Find where the given text appears and provide that cell's center as (X, Y) coordinate. 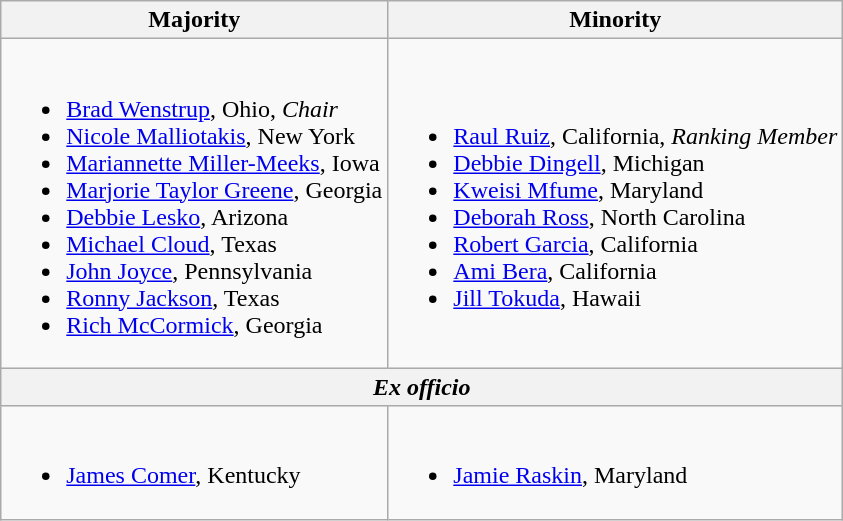
Ex officio (422, 387)
Minority (616, 20)
Majority (194, 20)
James Comer, Kentucky (194, 462)
Jamie Raskin, Maryland (616, 462)
